Identify which cell holds the provided text, then report its (X, Y) central coordinate. 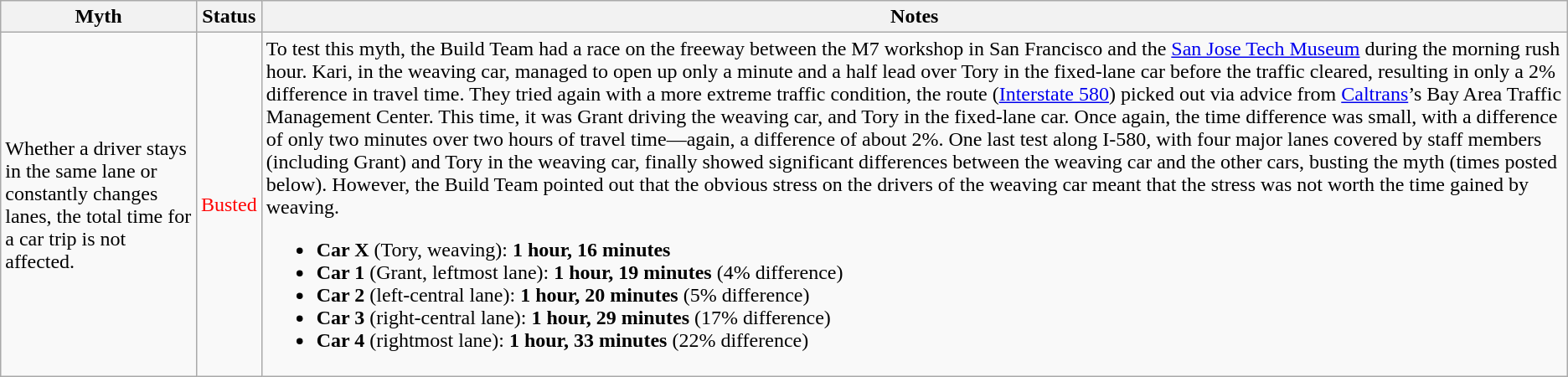
Myth (99, 17)
Notes (915, 17)
Status (229, 17)
Busted (229, 204)
Whether a driver stays in the same lane or constantly changes lanes, the total time for a car trip is not affected. (99, 204)
